Extract the (X, Y) coordinate from the center of the cell holding the provided text.  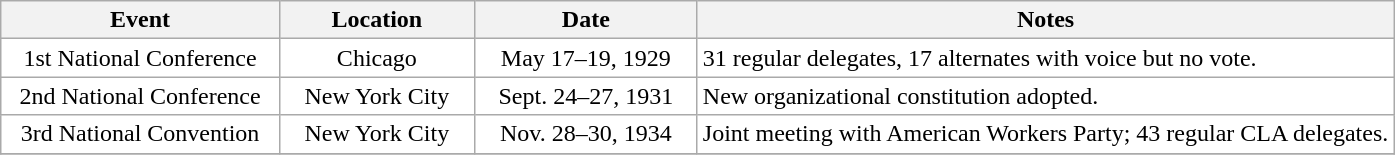
Date (586, 20)
Event (140, 20)
New organizational constitution adopted. (1046, 96)
Location (376, 20)
May 17–19, 1929 (586, 58)
31 regular delegates, 17 alternates with voice but no vote. (1046, 58)
1st National Conference (140, 58)
Notes (1046, 20)
3rd National Convention (140, 134)
Nov. 28–30, 1934 (586, 134)
2nd National Conference (140, 96)
Sept. 24–27, 1931 (586, 96)
Joint meeting with American Workers Party; 43 regular CLA delegates. (1046, 134)
Chicago (376, 58)
